Provide the (x, y) coordinate of the cell's center where the given text is located.  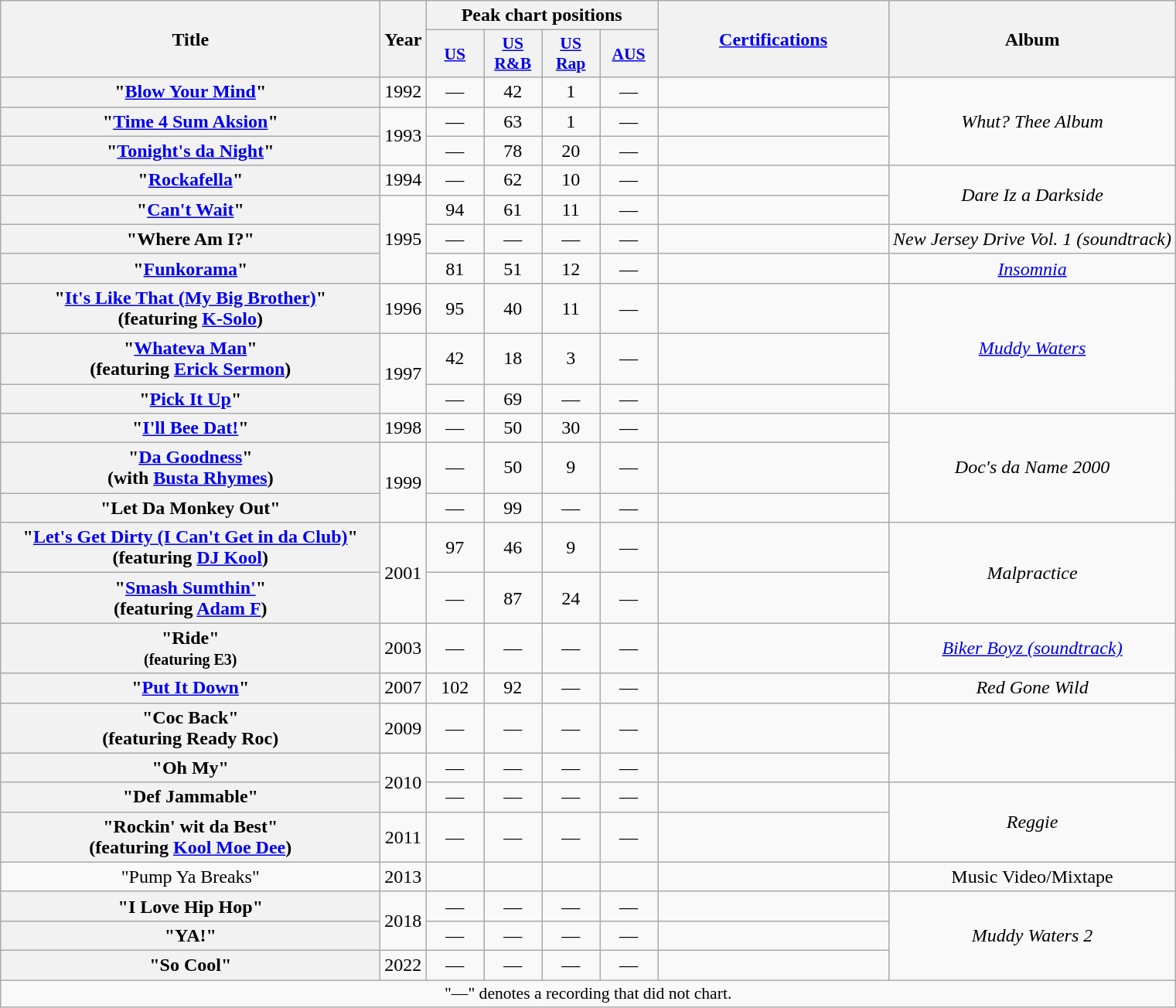
"Rockafella" (190, 180)
"It's Like That (My Big Brother)"(featuring K-Solo) (190, 308)
12 (571, 268)
Certifications (773, 39)
1993 (404, 136)
"Ride"(featuring E3) (190, 648)
"Funkorama" (190, 268)
"Put It Down" (190, 688)
"Whateva Man"(featuring Erick Sermon) (190, 359)
"Smash Sumthin'"(featuring Adam F) (190, 598)
61 (513, 209)
2001 (404, 573)
87 (513, 598)
"Pick It Up" (190, 398)
1998 (404, 428)
"Blow Your Mind" (190, 92)
Reggie (1033, 822)
USRap (571, 54)
Album (1033, 39)
24 (571, 598)
Whut? Thee Album (1033, 121)
1996 (404, 308)
2007 (404, 688)
1997 (404, 373)
"Can't Wait" (190, 209)
2003 (404, 648)
Red Gone Wild (1033, 688)
2018 (404, 921)
Title (190, 39)
1999 (404, 482)
"Rockin' wit da Best"(featuring Kool Moe Dee) (190, 836)
Doc's da Name 2000 (1033, 468)
"Let Da Monkey Out" (190, 508)
78 (513, 151)
63 (513, 121)
30 (571, 428)
1992 (404, 92)
69 (513, 398)
2009 (404, 728)
20 (571, 151)
"YA!" (190, 935)
"I Love Hip Hop" (190, 906)
"I'll Bee Dat!" (190, 428)
62 (513, 180)
"Where Am I?" (190, 239)
3 (571, 359)
AUS (629, 54)
USR&B (513, 54)
"Time 4 Sum Aksion" (190, 121)
18 (513, 359)
40 (513, 308)
95 (455, 308)
2013 (404, 877)
102 (455, 688)
Year (404, 39)
2010 (404, 782)
"Da Goodness"(with Busta Rhymes) (190, 468)
New Jersey Drive Vol. 1 (soundtrack) (1033, 239)
10 (571, 180)
Peak chart positions (542, 15)
99 (513, 508)
2022 (404, 965)
51 (513, 268)
"Coc Back"(featuring Ready Roc) (190, 728)
2011 (404, 836)
Dare Iz a Darkside (1033, 195)
"Oh My" (190, 768)
46 (513, 547)
Biker Boyz (soundtrack) (1033, 648)
1994 (404, 180)
Muddy Waters (1033, 348)
"So Cool" (190, 965)
92 (513, 688)
"—" denotes a recording that did not chart. (588, 994)
Malpractice (1033, 573)
"Def Jammable" (190, 797)
97 (455, 547)
"Let's Get Dirty (I Can't Get in da Club)"(featuring DJ Kool) (190, 547)
94 (455, 209)
US (455, 54)
Muddy Waters 2 (1033, 935)
81 (455, 268)
Music Video/Mixtape (1033, 877)
1995 (404, 239)
"Tonight's da Night" (190, 151)
"Pump Ya Breaks" (190, 877)
Insomnia (1033, 268)
